From the cell containing the given text, extract its center point as (X, Y) coordinate. 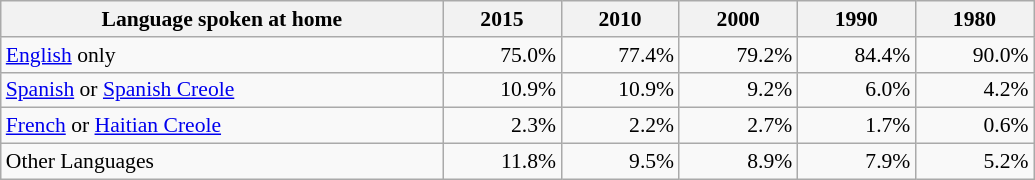
77.4% (620, 55)
4.2% (974, 90)
9.2% (738, 90)
9.5% (620, 162)
1990 (856, 19)
2.2% (620, 126)
5.2% (974, 162)
7.9% (856, 162)
Language spoken at home (222, 19)
2015 (502, 19)
8.9% (738, 162)
1980 (974, 19)
75.0% (502, 55)
84.4% (856, 55)
Other Languages (222, 162)
1.7% (856, 126)
90.0% (974, 55)
2.7% (738, 126)
English only (222, 55)
6.0% (856, 90)
2000 (738, 19)
0.6% (974, 126)
79.2% (738, 55)
2.3% (502, 126)
2010 (620, 19)
French or Haitian Creole (222, 126)
Spanish or Spanish Creole (222, 90)
11.8% (502, 162)
